Return the (X, Y) coordinate for the center point of the cell that contains the specified text.  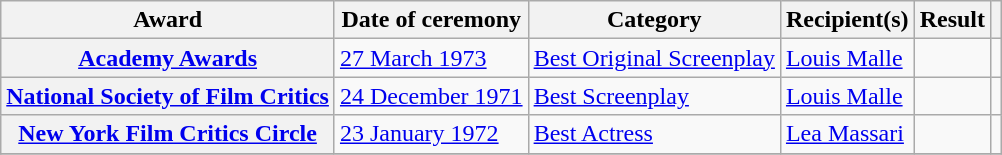
23 January 1972 (431, 134)
24 December 1971 (431, 96)
27 March 1973 (431, 58)
Best Original Screenplay (654, 58)
Category (654, 20)
Best Actress (654, 134)
Recipient(s) (847, 20)
Lea Massari (847, 134)
Date of ceremony (431, 20)
New York Film Critics Circle (168, 134)
Best Screenplay (654, 96)
National Society of Film Critics (168, 96)
Academy Awards (168, 58)
Award (168, 20)
Result (952, 20)
